Detect which cell encompasses the target text, then output its [X, Y] center coordinate. 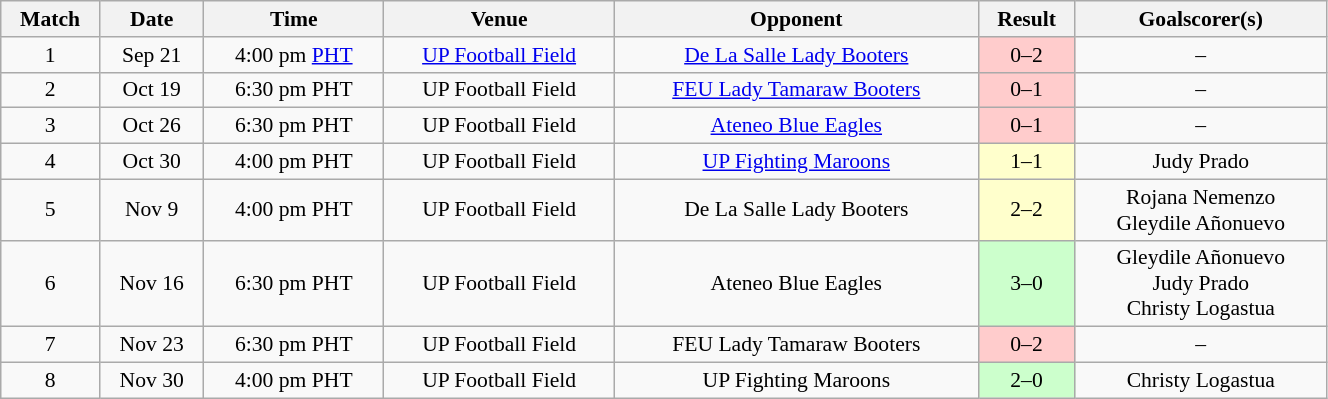
Sep 21 [152, 55]
1 [50, 55]
Nov 9 [152, 210]
Oct 26 [152, 126]
6 [50, 284]
Nov 23 [152, 345]
4 [50, 162]
Oct 19 [152, 90]
Christy Logastua [1200, 381]
Judy Prado [1200, 162]
Nov 30 [152, 381]
Match [50, 19]
Oct 30 [152, 162]
2–2 [1026, 210]
Gleydile Añonuevo Judy Prado Christy Logastua [1200, 284]
Opponent [796, 19]
Time [294, 19]
2–0 [1026, 381]
2 [50, 90]
1–1 [1026, 162]
5 [50, 210]
3–0 [1026, 284]
8 [50, 381]
Date [152, 19]
Venue [500, 19]
7 [50, 345]
Rojana Nemenzo Gleydile Añonuevo [1200, 210]
3 [50, 126]
Goalscorer(s) [1200, 19]
Nov 16 [152, 284]
Result [1026, 19]
